Identify which cell holds the provided text, then report its [X, Y] central coordinate. 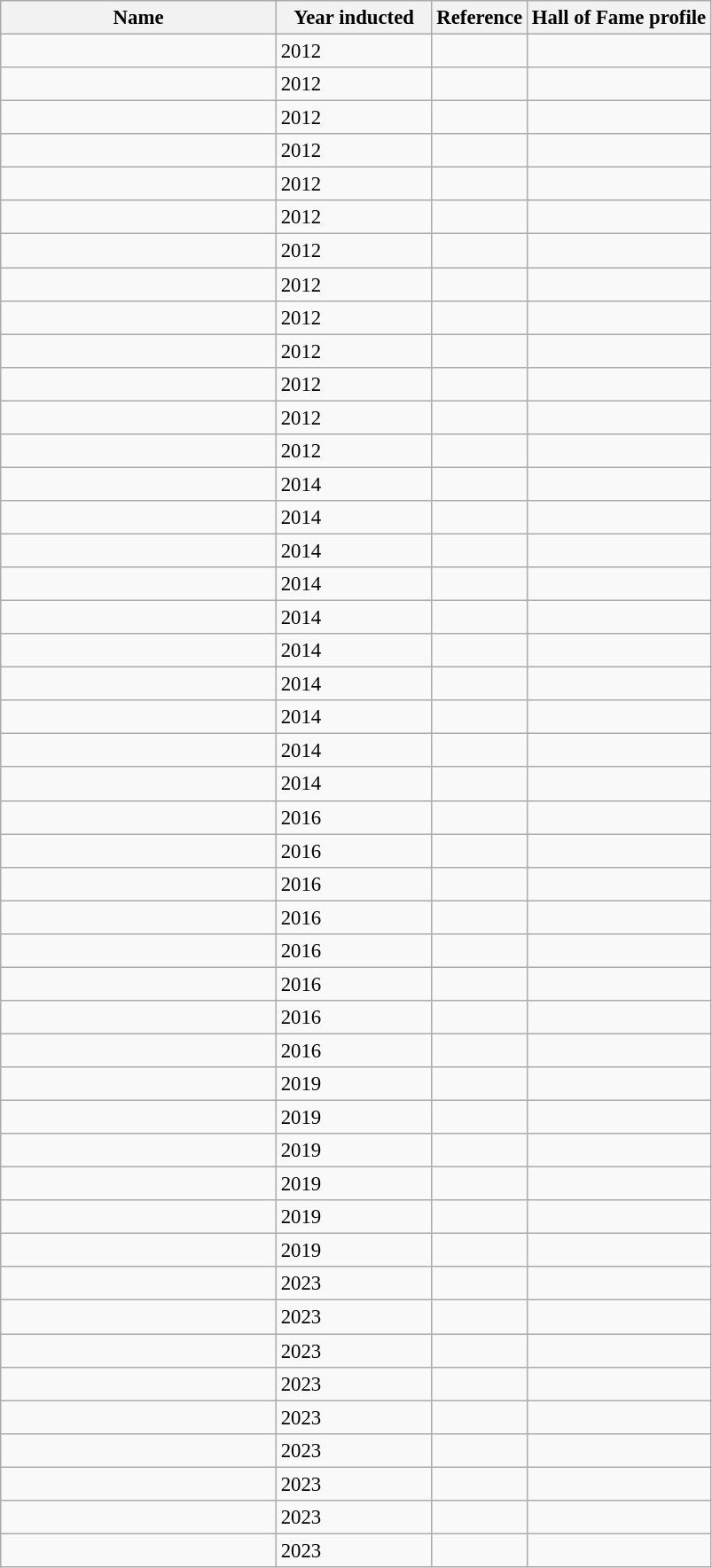
Year inducted [354, 18]
Reference [480, 18]
Hall of Fame profile [619, 18]
Name [138, 18]
